Capture the cell that displays the provided text and extract its [X, Y] central coordinate. 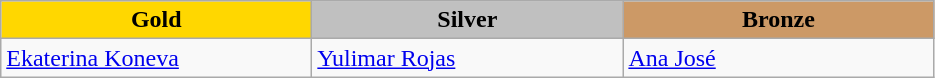
Ekaterina Koneva [156, 58]
Gold [156, 20]
Bronze [778, 20]
Ana José [778, 58]
Silver [468, 20]
Yulimar Rojas [468, 58]
